Extract the (x, y) coordinate from the center of the cell holding the provided text.  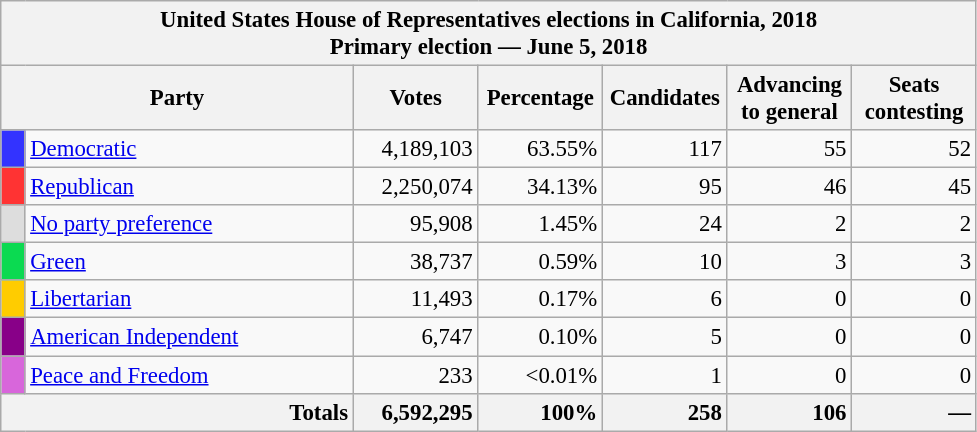
Percentage (540, 98)
46 (790, 187)
45 (914, 187)
117 (666, 149)
<0.01% (540, 375)
6 (666, 299)
No party preference (189, 224)
Peace and Freedom (189, 375)
1 (666, 375)
United States House of Representatives elections in California, 2018Primary election — June 5, 2018 (489, 34)
5 (666, 337)
Green (189, 262)
2,250,074 (416, 187)
4,189,103 (416, 149)
Votes (416, 98)
Democratic (189, 149)
American Independent (189, 337)
— (914, 412)
6,747 (416, 337)
6,592,295 (416, 412)
38,737 (416, 262)
55 (790, 149)
Republican (189, 187)
Candidates (666, 98)
11,493 (416, 299)
Advancing to general (790, 98)
Party (178, 98)
1.45% (540, 224)
63.55% (540, 149)
24 (666, 224)
258 (666, 412)
233 (416, 375)
10 (666, 262)
0.17% (540, 299)
52 (914, 149)
106 (790, 412)
Libertarian (189, 299)
0.10% (540, 337)
95 (666, 187)
34.13% (540, 187)
Totals (178, 412)
Seats contesting (914, 98)
0.59% (540, 262)
100% (540, 412)
95,908 (416, 224)
